Identify which cell holds the provided text, then report its (x, y) central coordinate. 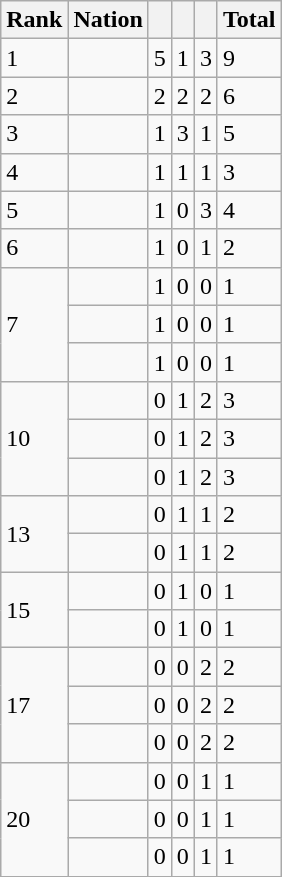
13 (34, 534)
10 (34, 438)
Rank (34, 20)
Total (249, 20)
15 (34, 610)
20 (34, 819)
17 (34, 705)
Nation (108, 20)
9 (249, 58)
7 (34, 324)
